Find where the given text appears and provide that cell's center as [X, Y] coordinate. 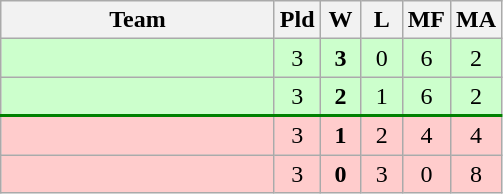
MA [476, 20]
8 [476, 173]
W [340, 20]
Team [138, 20]
L [382, 20]
Pld [297, 20]
MF [426, 20]
